Capture the cell that displays the provided text and extract its (x, y) central coordinate. 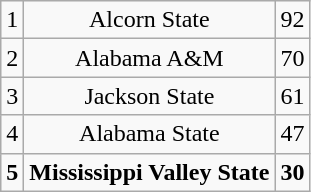
47 (292, 134)
4 (12, 134)
61 (292, 96)
Alcorn State (150, 20)
92 (292, 20)
70 (292, 58)
Mississippi Valley State (150, 172)
Alabama State (150, 134)
1 (12, 20)
3 (12, 96)
2 (12, 58)
Jackson State (150, 96)
5 (12, 172)
30 (292, 172)
Alabama A&M (150, 58)
